Scan for the cell matching the given text and deliver its [X, Y] coordinate at center. 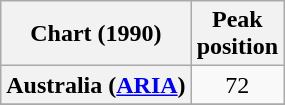
72 [237, 85]
Australia (ARIA) [96, 85]
Peakposition [237, 34]
Chart (1990) [96, 34]
